For the text-containing cell, return its midpoint in [x, y] coordinate format. 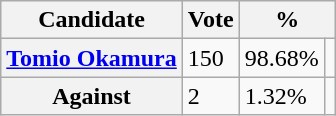
150 [210, 58]
Candidate [92, 20]
Tomio Okamura [92, 58]
% [287, 20]
98.68% [282, 58]
Against [92, 96]
2 [210, 96]
Vote [210, 20]
1.32% [282, 96]
